Detect which cell encompasses the target text, then output its (X, Y) center coordinate. 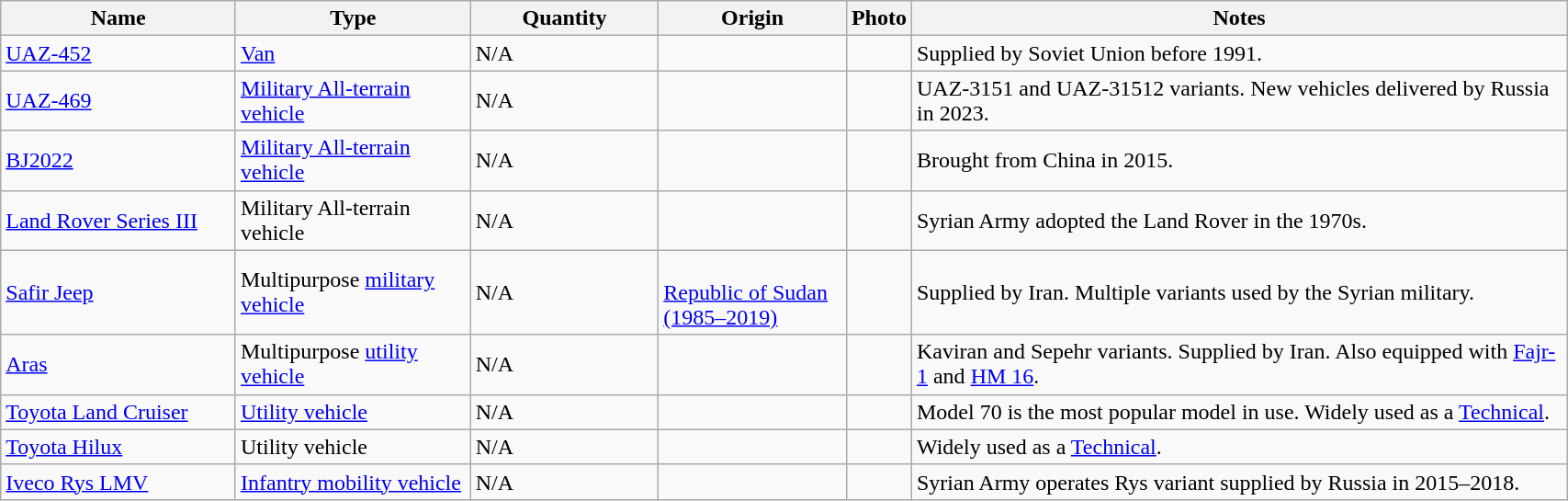
Toyota Hilux (118, 447)
Toyota Land Cruiser (118, 412)
UAZ-452 (118, 53)
Syrian Army operates Rys variant supplied by Russia in 2015–2018. (1238, 482)
Land Rover Series III (118, 221)
Safir Jeep (118, 292)
UAZ-469 (118, 101)
Origin (753, 18)
Van (353, 53)
Multipurpose military vehicle (353, 292)
Notes (1238, 18)
Republic of Sudan (1985–2019) (753, 292)
Type (353, 18)
Photo (878, 18)
BJ2022 (118, 160)
Syrian Army adopted the Land Rover in the 1970s. (1238, 221)
Widely used as a Technical. (1238, 447)
Quantity (564, 18)
Supplied by Iran. Multiple variants used by the Syrian military. (1238, 292)
Infantry mobility vehicle (353, 482)
Name (118, 18)
Iveco Rys LMV (118, 482)
Aras (118, 364)
UAZ-3151 and UAZ-31512 variants. New vehicles delivered by Russia in 2023. (1238, 101)
Kaviran and Sepehr variants. Supplied by Iran. Also equipped with Fajr-1 and HM 16. (1238, 364)
Supplied by Soviet Union before 1991. (1238, 53)
Model 70 is the most popular model in use. Widely used as a Technical. (1238, 412)
Brought from China in 2015. (1238, 160)
Multipurpose utility vehicle (353, 364)
